Provide the (X, Y) coordinate of the cell's center where the given text is located.  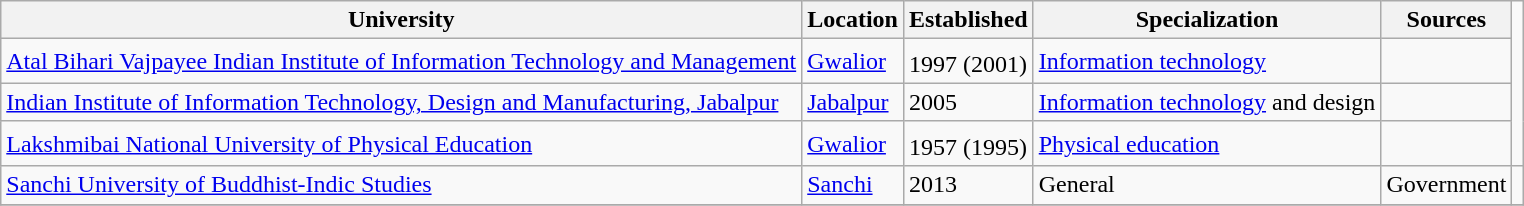
Jabalpur (853, 102)
Physical education (1207, 144)
Atal Bihari Vajpayee Indian Institute of Information Technology and Management (402, 62)
Established (968, 20)
General (1207, 185)
Information technology (1207, 62)
Sanchi University of Buddhist-Indic Studies (402, 185)
Indian Institute of Information Technology, Design and Manufacturing, Jabalpur (402, 102)
Sources (1446, 20)
Information technology and design (1207, 102)
Specialization (1207, 20)
1957 (1995) (968, 144)
2005 (968, 102)
Location (853, 20)
1997 (2001) (968, 62)
2013 (968, 185)
Lakshmibai National University of Physical Education (402, 144)
Government (1446, 185)
University (402, 20)
Sanchi (853, 185)
